From the cell containing the given text, extract its center point as (x, y) coordinate. 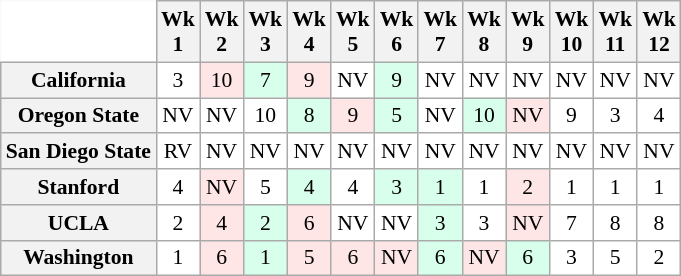
Washington (78, 258)
Wk 1 (178, 32)
Wk5 (353, 32)
Wk9 (528, 32)
Oregon State (78, 116)
Stanford (78, 187)
Wk3 (265, 32)
Wk2 (222, 32)
Wk8 (484, 32)
UCLA (78, 223)
Wk6 (397, 32)
Wk11 (615, 32)
Wk4 (309, 32)
Wk7 (440, 32)
San Diego State (78, 152)
California (78, 80)
Wk12 (659, 32)
RV (178, 152)
Wk10 (572, 32)
